Detect which cell encompasses the target text, then output its (X, Y) center coordinate. 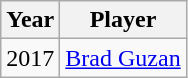
Brad Guzan (123, 58)
2017 (30, 58)
Year (30, 20)
Player (123, 20)
